Identify which cell holds the provided text, then report its [X, Y] central coordinate. 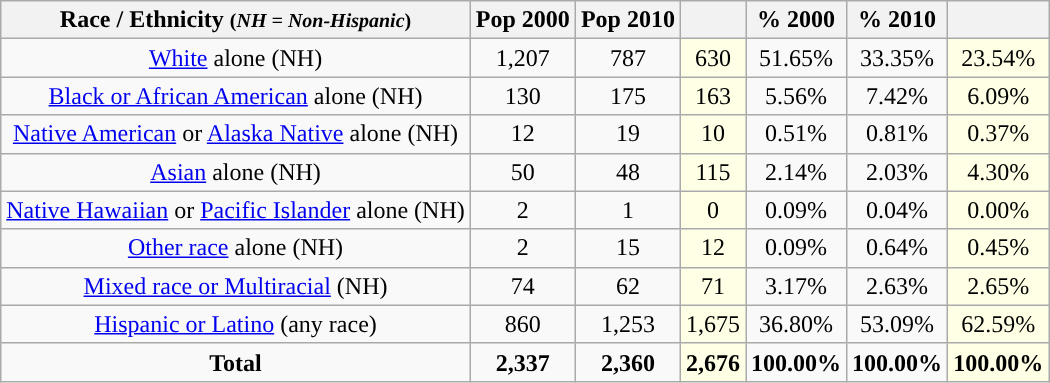
0.04% [898, 210]
Black or African American alone (NH) [236, 96]
0.00% [998, 210]
630 [712, 58]
7.42% [898, 96]
53.09% [898, 324]
115 [712, 172]
2,337 [522, 362]
19 [628, 134]
Hispanic or Latino (any race) [236, 324]
0.37% [998, 134]
0.45% [998, 248]
23.54% [998, 58]
Mixed race or Multiracial (NH) [236, 286]
74 [522, 286]
Pop 2000 [522, 20]
3.17% [796, 286]
0 [712, 210]
1,207 [522, 58]
6.09% [998, 96]
0.51% [796, 134]
71 [712, 286]
2.65% [998, 286]
Race / Ethnicity (NH = Non-Hispanic) [236, 20]
White alone (NH) [236, 58]
Other race alone (NH) [236, 248]
% 2010 [898, 20]
1,253 [628, 324]
0.81% [898, 134]
36.80% [796, 324]
15 [628, 248]
1,675 [712, 324]
Asian alone (NH) [236, 172]
2.63% [898, 286]
62.59% [998, 324]
33.35% [898, 58]
50 [522, 172]
787 [628, 58]
163 [712, 96]
% 2000 [796, 20]
51.65% [796, 58]
0.64% [898, 248]
130 [522, 96]
1 [628, 210]
175 [628, 96]
2.03% [898, 172]
62 [628, 286]
Pop 2010 [628, 20]
48 [628, 172]
2.14% [796, 172]
10 [712, 134]
Native Hawaiian or Pacific Islander alone (NH) [236, 210]
Native American or Alaska Native alone (NH) [236, 134]
2,676 [712, 362]
4.30% [998, 172]
5.56% [796, 96]
860 [522, 324]
2,360 [628, 362]
Total [236, 362]
